Provide the [X, Y] coordinate of the cell's center where the given text is located.  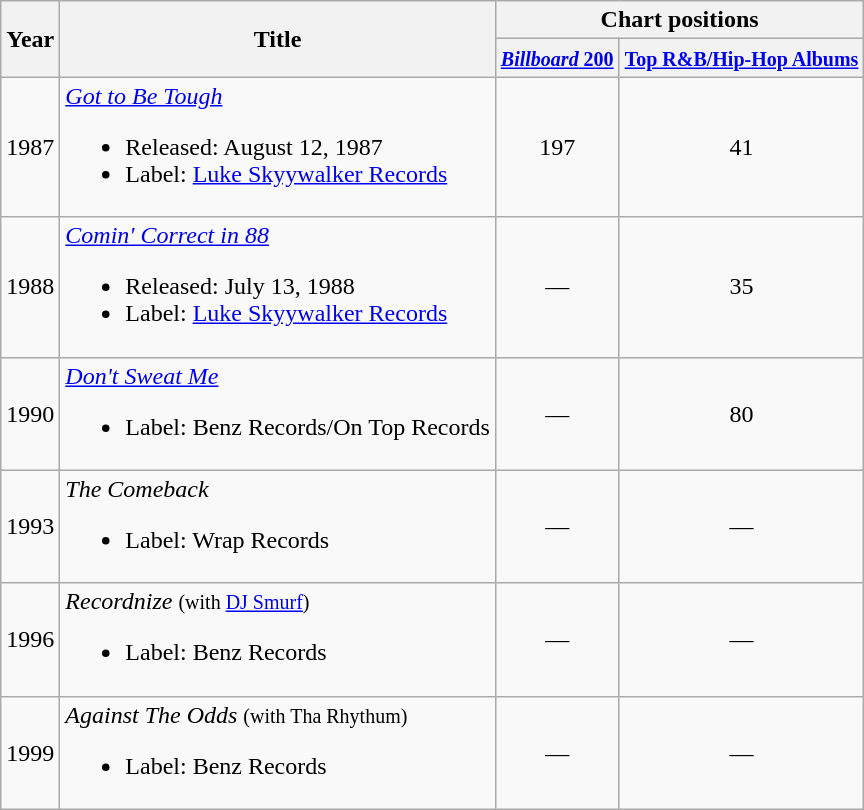
The ComebackLabel: Wrap Records [278, 526]
35 [742, 287]
Billboard 200 [557, 58]
Top R&B/Hip-Hop Albums [742, 58]
80 [742, 414]
1988 [30, 287]
Comin' Correct in 88Released: July 13, 1988Label: Luke Skyywalker Records [278, 287]
Title [278, 39]
Don't Sweat MeLabel: Benz Records/On Top Records [278, 414]
1996 [30, 640]
Against The Odds (with Tha Rhythum)Label: Benz Records [278, 752]
1990 [30, 414]
Recordnize (with DJ Smurf)Label: Benz Records [278, 640]
197 [557, 147]
1999 [30, 752]
Got to Be ToughReleased: August 12, 1987Label: Luke Skyywalker Records [278, 147]
41 [742, 147]
1987 [30, 147]
Year [30, 39]
Chart positions [680, 20]
1993 [30, 526]
